From the cell containing the given text, extract its center point as [X, Y] coordinate. 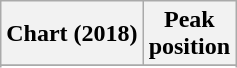
Peakposition [189, 34]
Chart (2018) [72, 34]
